Return (X, Y) of the center of cell containing provided text 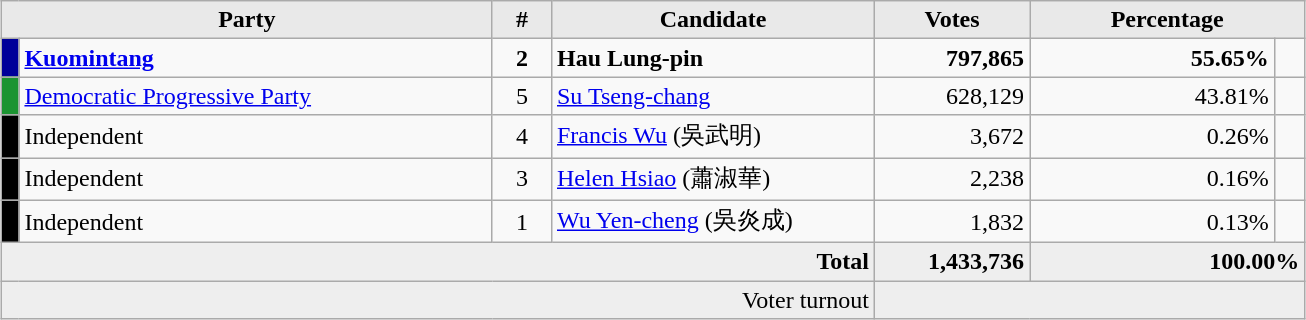
628,129 (952, 96)
3 (522, 180)
Voter turnout (438, 300)
0.16% (1152, 180)
1,433,736 (952, 262)
5 (522, 96)
# (522, 20)
3,672 (952, 136)
Total (438, 262)
Party (246, 20)
Hau Lung-pin (712, 58)
1,832 (952, 222)
100.00% (1168, 262)
Su Tseng-chang (712, 96)
0.26% (1152, 136)
Helen Hsiao (蕭淑華) (712, 180)
Votes (952, 20)
4 (522, 136)
Democratic Progressive Party (256, 96)
55.65% (1152, 58)
2 (522, 58)
43.81% (1152, 96)
Candidate (712, 20)
Francis Wu (吳武明) (712, 136)
0.13% (1152, 222)
2,238 (952, 180)
797,865 (952, 58)
Kuomintang (256, 58)
1 (522, 222)
Wu Yen-cheng (吳炎成) (712, 222)
Percentage (1168, 20)
